Determine the (X, Y) coordinate at the center of the cell enclosing the given text.  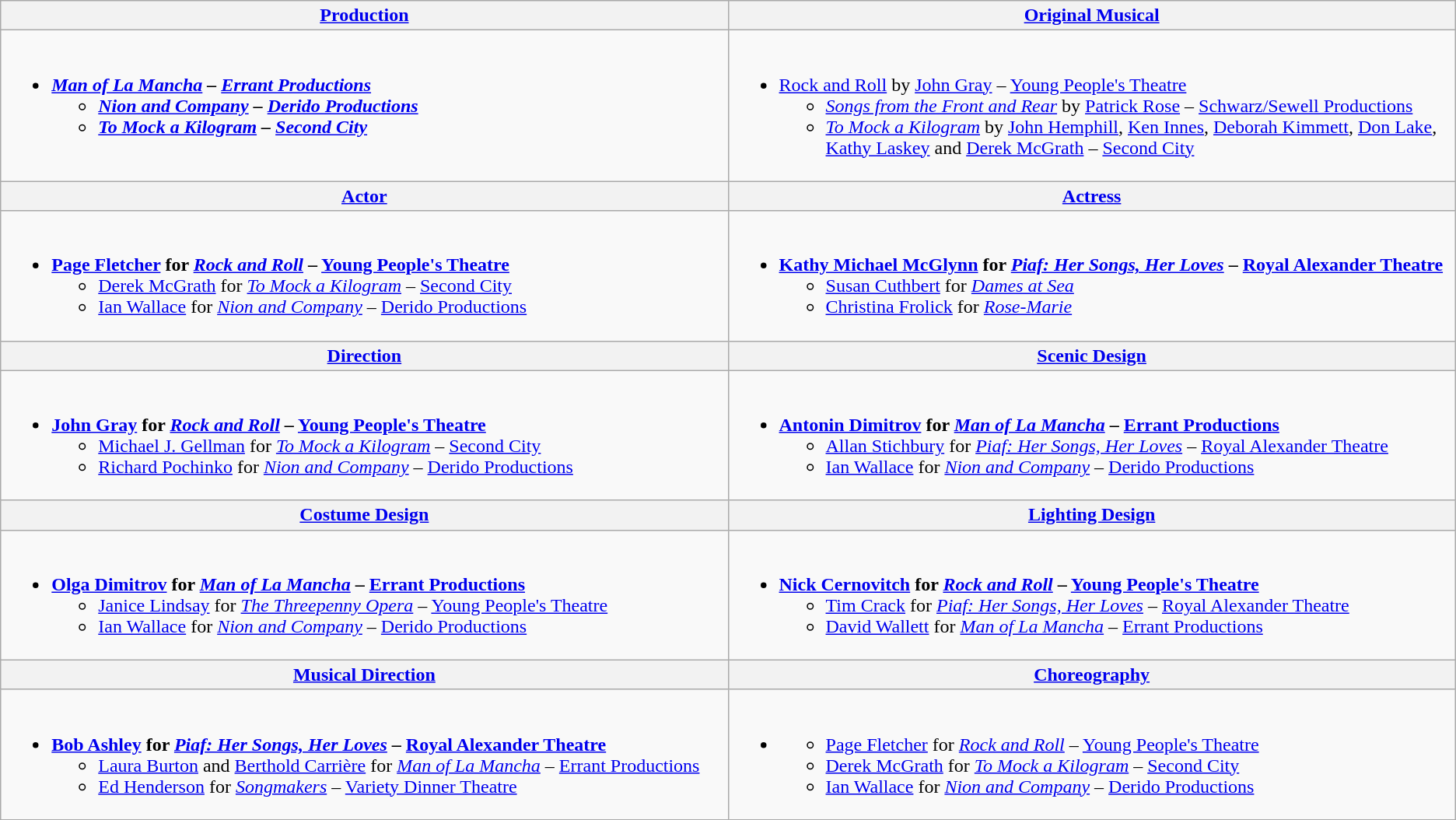
Scenic Design (1092, 356)
Actor (364, 196)
Costume Design (364, 515)
Actress (1092, 196)
Musical Direction (364, 675)
Original Musical (1092, 16)
Kathy Michael McGlynn for Piaf: Her Songs, Her Loves – Royal Alexander TheatreSusan Cuthbert for Dames at SeaChristina Frolick for Rose-Marie (1092, 275)
Lighting Design (1092, 515)
Choreography (1092, 675)
Direction (364, 356)
Production (364, 16)
Man of La Mancha – Errant ProductionsNion and Company – Derido ProductionsTo Mock a Kilogram – Second City (364, 106)
